From the cell containing the given text, extract its center point as (X, Y) coordinate. 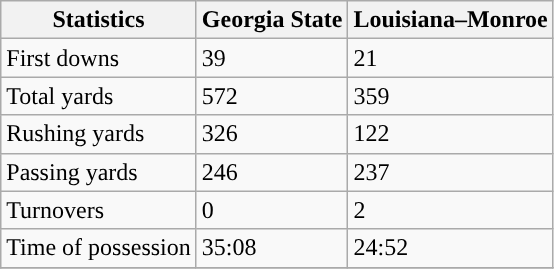
326 (272, 134)
359 (450, 96)
Statistics (99, 20)
0 (272, 210)
Turnovers (99, 210)
237 (450, 172)
572 (272, 96)
Rushing yards (99, 134)
21 (450, 58)
Georgia State (272, 20)
24:52 (450, 248)
246 (272, 172)
Passing yards (99, 172)
First downs (99, 58)
35:08 (272, 248)
2 (450, 210)
122 (450, 134)
Louisiana–Monroe (450, 20)
Total yards (99, 96)
39 (272, 58)
Time of possession (99, 248)
